Pinpoint the cell where the given text exists, returning its [x, y] midpoint coordinate. 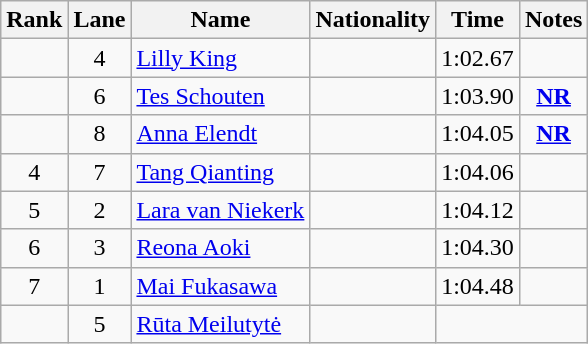
Tang Qianting [220, 172]
Notes [553, 20]
3 [100, 248]
Lane [100, 20]
Rūta Meilutytė [220, 324]
1:04.12 [478, 210]
1:02.67 [478, 58]
8 [100, 134]
1:04.06 [478, 172]
1:04.30 [478, 248]
1:04.48 [478, 286]
2 [100, 210]
Nationality [373, 20]
Reona Aoki [220, 248]
Time [478, 20]
Mai Fukasawa [220, 286]
Lilly King [220, 58]
Lara van Niekerk [220, 210]
Rank [34, 20]
Name [220, 20]
1 [100, 286]
Tes Schouten [220, 96]
1:04.05 [478, 134]
1:03.90 [478, 96]
Anna Elendt [220, 134]
